Provide the (X, Y) coordinate of the cell's center where the given text is located.  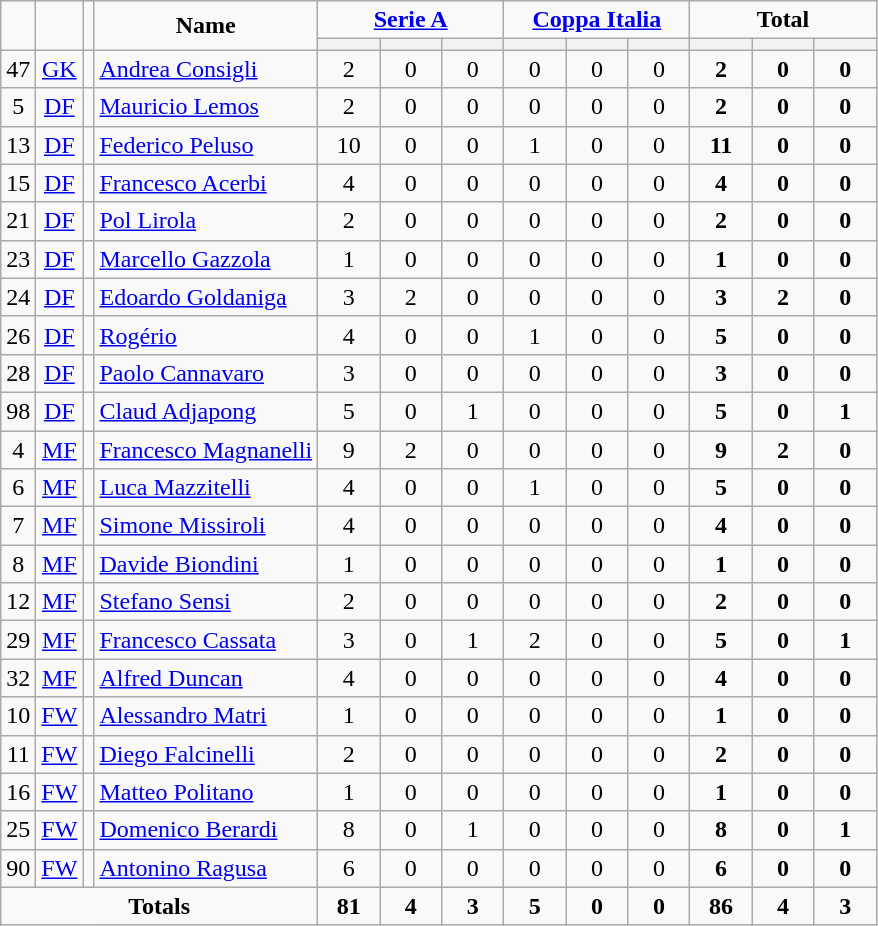
Serie A (411, 20)
Antonino Ragusa (206, 868)
26 (18, 335)
Edoardo Goldaniga (206, 297)
Alfred Duncan (206, 678)
Mauricio Lemos (206, 107)
Matteo Politano (206, 792)
Simone Missiroli (206, 526)
Andrea Consigli (206, 69)
Francesco Magnanelli (206, 449)
23 (18, 259)
GK (60, 69)
Name (206, 26)
Stefano Sensi (206, 602)
29 (18, 640)
28 (18, 373)
Marcello Gazzola (206, 259)
Claud Adjapong (206, 411)
12 (18, 602)
98 (18, 411)
24 (18, 297)
16 (18, 792)
13 (18, 145)
32 (18, 678)
Paolo Cannavaro (206, 373)
Alessandro Matri (206, 716)
Luca Mazzitelli (206, 488)
81 (349, 906)
86 (721, 906)
7 (18, 526)
90 (18, 868)
15 (18, 183)
Davide Biondini (206, 564)
Pol Lirola (206, 221)
Domenico Berardi (206, 830)
21 (18, 221)
Total (783, 20)
Francesco Cassata (206, 640)
Francesco Acerbi (206, 183)
Rogério (206, 335)
Totals (160, 906)
Diego Falcinelli (206, 754)
Federico Peluso (206, 145)
47 (18, 69)
Coppa Italia (597, 20)
25 (18, 830)
